For the text-containing cell, return its midpoint in (x, y) coordinate format. 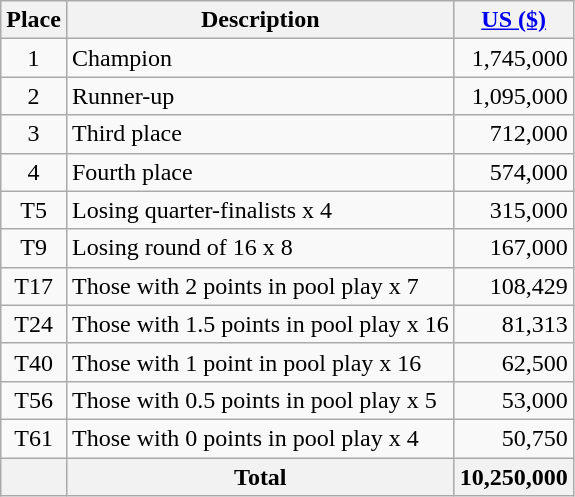
T24 (34, 324)
4 (34, 172)
T17 (34, 286)
574,000 (514, 172)
Those with 1.5 points in pool play x 16 (260, 324)
Those with 0.5 points in pool play x 5 (260, 400)
Champion (260, 58)
T61 (34, 438)
315,000 (514, 210)
Losing round of 16 x 8 (260, 248)
3 (34, 134)
US ($) (514, 20)
62,500 (514, 362)
712,000 (514, 134)
Those with 0 points in pool play x 4 (260, 438)
Those with 1 point in pool play x 16 (260, 362)
Those with 2 points in pool play x 7 (260, 286)
53,000 (514, 400)
Losing quarter-finalists x 4 (260, 210)
Third place (260, 134)
T40 (34, 362)
T5 (34, 210)
2 (34, 96)
10,250,000 (514, 477)
50,750 (514, 438)
Description (260, 20)
167,000 (514, 248)
1 (34, 58)
Fourth place (260, 172)
1,095,000 (514, 96)
Place (34, 20)
T9 (34, 248)
1,745,000 (514, 58)
108,429 (514, 286)
Runner-up (260, 96)
Total (260, 477)
81,313 (514, 324)
T56 (34, 400)
